Locate the cell with the specified text and output its [X, Y] center coordinate. 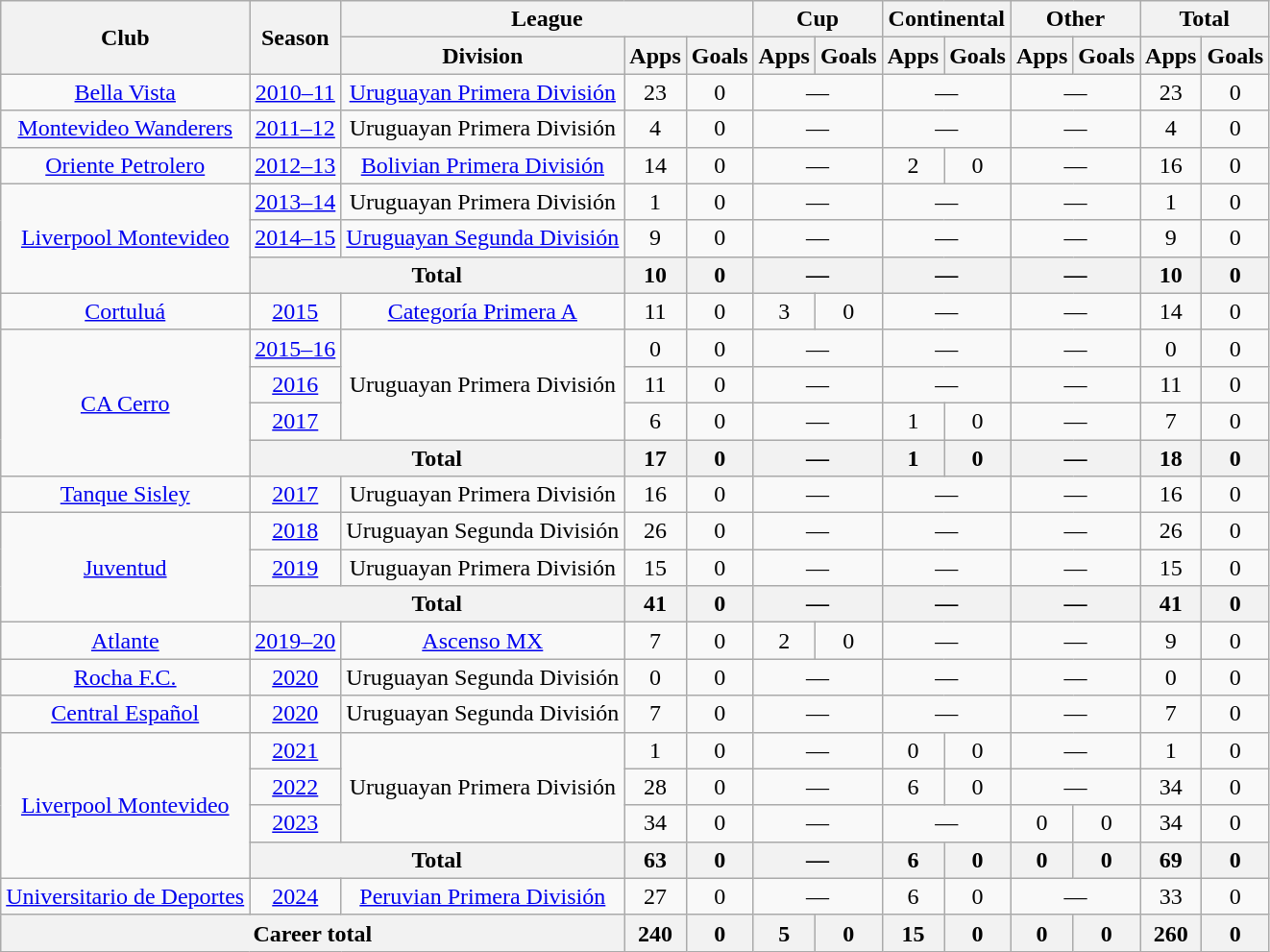
33 [1171, 896]
Tanque Sisley [125, 495]
CA Cerro [125, 403]
Categoría Primera A [482, 311]
69 [1171, 860]
2024 [296, 896]
63 [655, 860]
Bella Vista [125, 92]
2015–16 [296, 348]
2021 [296, 750]
2015 [296, 311]
Other [1075, 19]
5 [784, 933]
Cup [818, 19]
Division [482, 56]
2019 [296, 568]
Universitario de Deportes [125, 896]
Cortuluá [125, 311]
Bolivian Primera División [482, 165]
240 [655, 933]
17 [655, 458]
2011–12 [296, 129]
Peruvian Primera División [482, 896]
Season [296, 37]
2012–13 [296, 165]
Ascenso MX [482, 641]
2018 [296, 531]
Club [125, 37]
2010–11 [296, 92]
27 [655, 896]
Juventud [125, 568]
Oriente Petrolero [125, 165]
Continental [946, 19]
260 [1171, 933]
League [548, 19]
2022 [296, 787]
2014–15 [296, 238]
Central Español [125, 714]
2016 [296, 384]
18 [1171, 458]
2019–20 [296, 641]
Montevideo Wanderers [125, 129]
Rocha F.C. [125, 677]
3 [784, 311]
2023 [296, 823]
Career total [313, 933]
2013–14 [296, 202]
Atlante [125, 641]
28 [655, 787]
